Find where the given text appears and provide that cell's center as (x, y) coordinate. 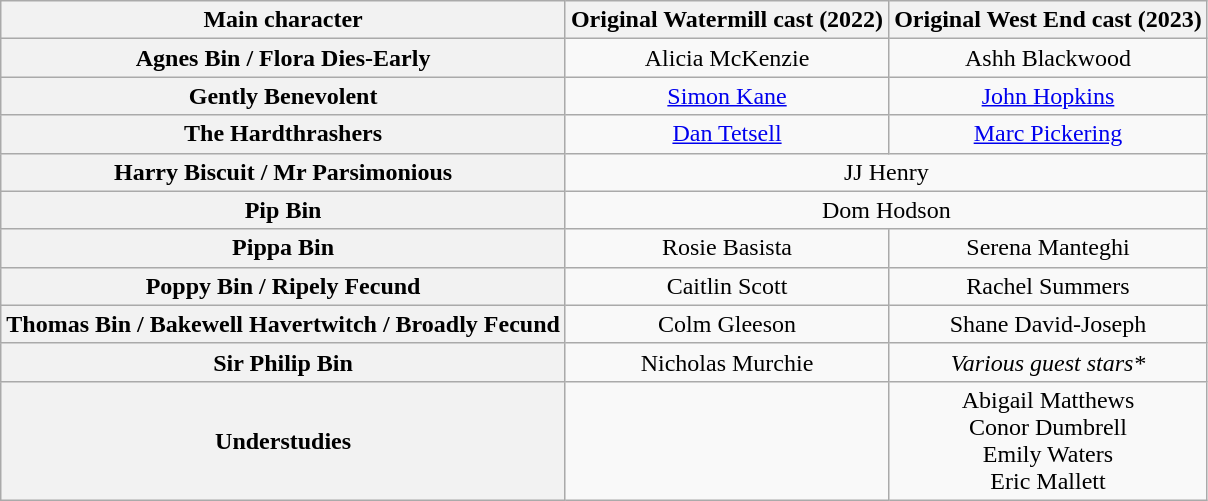
Rosie Basista (726, 248)
Alicia McKenzie (726, 58)
Sir Philip Bin (284, 362)
Harry Biscuit / Mr Parsimonious (284, 172)
Original West End cast (2023) (1048, 20)
Thomas Bin / Bakewell Havertwitch / Broadly Fecund (284, 324)
Nicholas Murchie (726, 362)
Original Watermill cast (2022) (726, 20)
Gently Benevolent (284, 96)
Colm Gleeson (726, 324)
Dan Tetsell (726, 134)
Ashh Blackwood (1048, 58)
Pip Bin (284, 210)
Serena Manteghi (1048, 248)
Simon Kane (726, 96)
Shane David-Joseph (1048, 324)
Marc Pickering (1048, 134)
Rachel Summers (1048, 286)
Poppy Bin / Ripely Fecund (284, 286)
Pippa Bin (284, 248)
The Hardthrashers (284, 134)
Caitlin Scott (726, 286)
Abigail MatthewsConor DumbrellEmily WatersEric Mallett (1048, 440)
Agnes Bin / Flora Dies-Early (284, 58)
Understudies (284, 440)
Main character (284, 20)
Dom Hodson (886, 210)
John Hopkins (1048, 96)
JJ Henry (886, 172)
Various guest stars* (1048, 362)
